Determine the [x, y] coordinate at the center of the cell enclosing the given text.  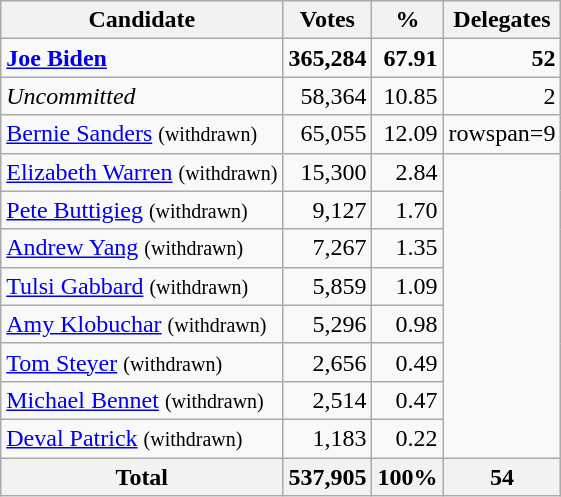
2 [502, 96]
Votes [328, 20]
0.22 [408, 438]
Joe Biden [142, 58]
Michael Bennet (withdrawn) [142, 400]
1.35 [408, 248]
Amy Klobuchar (withdrawn) [142, 324]
65,055 [328, 134]
52 [502, 58]
rowspan=9 [502, 134]
Andrew Yang (withdrawn) [142, 248]
5,296 [328, 324]
2.84 [408, 172]
Uncommitted [142, 96]
2,656 [328, 362]
2,514 [328, 400]
12.09 [408, 134]
7,267 [328, 248]
Tom Steyer (withdrawn) [142, 362]
67.91 [408, 58]
1.70 [408, 210]
Bernie Sanders (withdrawn) [142, 134]
Pete Buttigieg (withdrawn) [142, 210]
10.85 [408, 96]
0.47 [408, 400]
Elizabeth Warren (withdrawn) [142, 172]
1.09 [408, 286]
9,127 [328, 210]
Tulsi Gabbard (withdrawn) [142, 286]
5,859 [328, 286]
58,364 [328, 96]
Total [142, 477]
0.98 [408, 324]
Delegates [502, 20]
1,183 [328, 438]
Deval Patrick (withdrawn) [142, 438]
0.49 [408, 362]
100% [408, 477]
537,905 [328, 477]
54 [502, 477]
15,300 [328, 172]
365,284 [328, 58]
Candidate [142, 20]
% [408, 20]
